Return [x, y] of the center of cell containing provided text 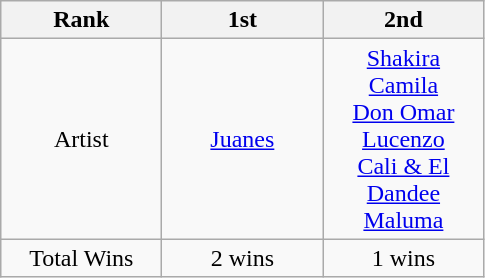
Total Wins [82, 258]
Artist [82, 139]
2 wins [242, 258]
Juanes [242, 139]
1st [242, 20]
ShakiraCamilaDon OmarLucenzoCali & El DandeeMaluma [404, 139]
Rank [82, 20]
1 wins [404, 258]
2nd [404, 20]
